Locate the cell with the specified text and output its [X, Y] center coordinate. 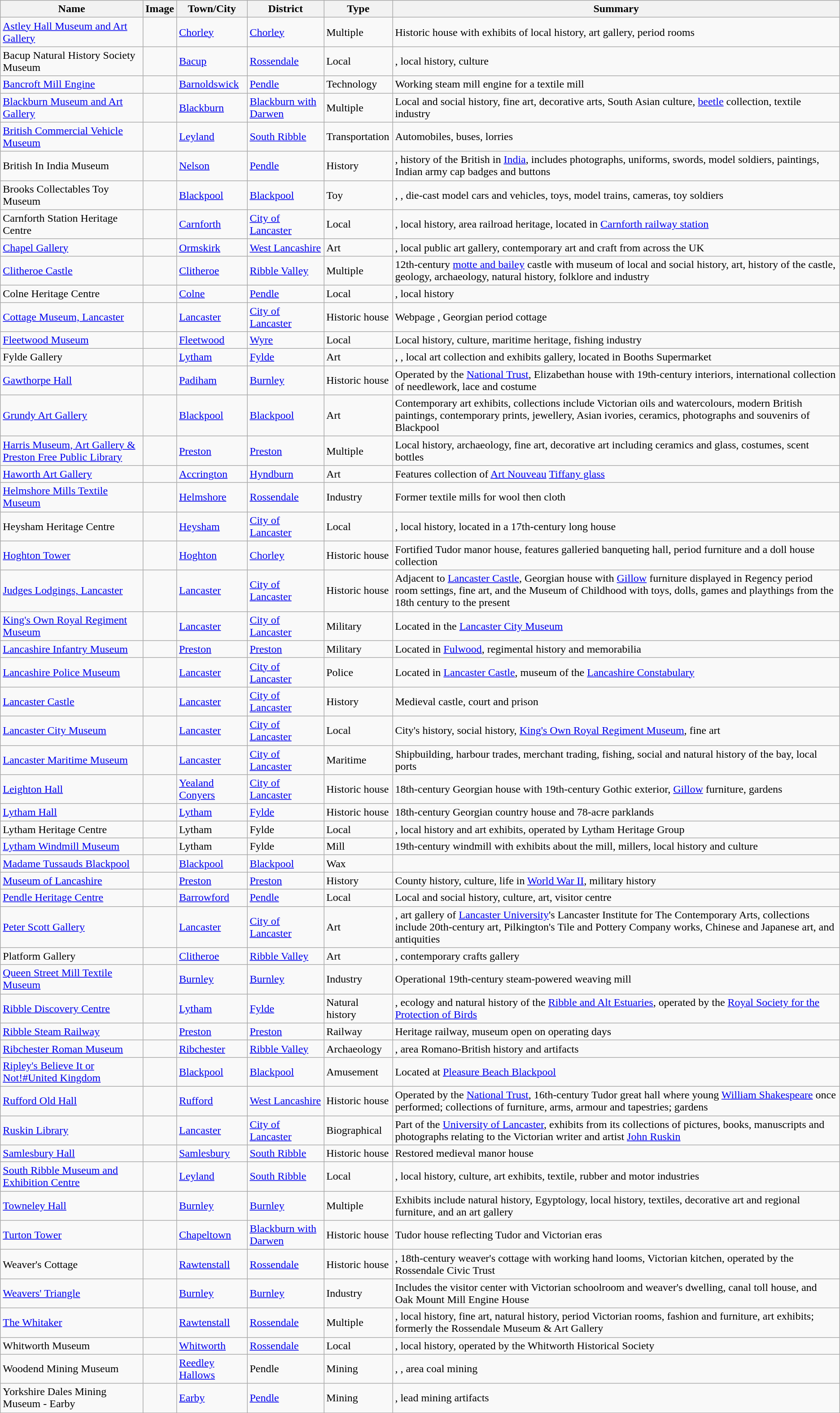
19th-century windmill with exhibits about the mill, millers, local history and culture [616, 847]
Barnoldswick [212, 84]
Yealand Conyers [212, 789]
Located at Pleasure Beach Blackpool [616, 1072]
Features collection of Art Nouveau Tiffany glass [616, 474]
Natural history [358, 1008]
Name [72, 9]
, local history [616, 294]
Located in Fulwood, regimental history and memorabilia [616, 649]
Automobiles, buses, lorries [616, 136]
Whitworth [212, 1346]
Padiham [212, 381]
Ribble Discovery Centre [72, 1008]
Fleetwood Museum [72, 340]
Astley Hall Museum and Art Gallery [72, 32]
Lancaster Maritime Museum [72, 759]
Platform Gallery [72, 956]
Heritage railway, museum open on operating days [616, 1031]
Located in the Lancaster City Museum [616, 626]
Turton Tower [72, 1235]
Helmshore [212, 497]
Bacup [212, 61]
Lytham Windmill Museum [72, 847]
Summary [616, 9]
The Whitaker [72, 1322]
Grundy Art Gallery [72, 416]
Mill [358, 847]
Helmshore Mills Textile Museum [72, 497]
Towneley Hall [72, 1206]
Type [358, 9]
Lancaster Castle [72, 701]
, ecology and natural history of the Ribble and Alt Estuaries, operated by the Royal Society for the Protection of Birds [616, 1008]
Hoghton Tower [72, 556]
Colne [212, 294]
Pendle Heritage Centre [72, 898]
Wax [358, 864]
Weavers' Triangle [72, 1294]
Toy [358, 195]
Restored medieval manor house [616, 1154]
Accrington [212, 474]
Lancashire Infantry Museum [72, 649]
, local history, culture [616, 61]
Reedley Hallows [212, 1369]
, , local art collection and exhibits gallery, located in Booths Supermarket [616, 357]
Barrowford [212, 898]
British Commercial Vehicle Museum [72, 136]
British In India Museum [72, 166]
Railway [358, 1031]
Colne Heritage Centre [72, 294]
Clitheroe Castle [72, 270]
Lytham Heritage Centre [72, 829]
Heysham Heritage Centre [72, 526]
, lead mining artifacts [616, 1398]
Peter Scott Gallery [72, 927]
Hoghton [212, 556]
Image [160, 9]
Blackburn Museum and Art Gallery [72, 108]
Ruskin Library [72, 1130]
, contemporary crafts gallery [616, 956]
Amusement [358, 1072]
Blackburn [212, 108]
Weaver's Cottage [72, 1264]
Gawthorpe Hall [72, 381]
Local history, archaeology, fine art, decorative art including ceramics and glass, costumes, scent bottles [616, 451]
Chapel Gallery [72, 247]
Bacup Natural History Society Museum [72, 61]
Working steam mill engine for a textile mill [616, 84]
Town/City [212, 9]
Madame Tussauds Blackpool [72, 864]
Webpage , Georgian period cottage [616, 317]
, 18th-century weaver's cottage with working hand looms, Victorian kitchen, operated by the Rossendale Civic Trust [616, 1264]
Located in Lancaster Castle, museum of the Lancashire Constabulary [616, 672]
Queen Street Mill Textile Museum [72, 979]
Local and social history, culture, art, visitor centre [616, 898]
Earby [212, 1398]
Includes the visitor center with Victorian schoolroom and weaver's dwelling, canal toll house, and Oak Mount Mill Engine House [616, 1294]
Biographical [358, 1130]
18th-century Georgian country house and 78-acre parklands [616, 812]
Fortified Tudor manor house, features galleried banqueting hall, period furniture and a doll house collection [616, 556]
Fylde Gallery [72, 357]
South Ribble Museum and Exhibition Centre [72, 1177]
Ormskirk [212, 247]
, local history and art exhibits, operated by Lytham Heritage Group [616, 829]
Fleetwood [212, 340]
Local and social history, fine art, decorative arts, South Asian culture, beetle collection, textile industry [616, 108]
Ribchester Roman Museum [72, 1049]
Lancaster City Museum [72, 731]
Transportation [358, 136]
Historic house with exhibits of local history, art gallery, period rooms [616, 32]
Samlesbury Hall [72, 1154]
Archaeology [358, 1049]
, area Romano-British history and artifacts [616, 1049]
Operated by the National Trust, Elizabethan house with 19th-century interiors, international collection of needlework, lace and costume [616, 381]
Lytham Hall [72, 812]
Operational 19th-century steam-powered weaving mill [616, 979]
, history of the British in India, includes photographs, uniforms, swords, model soldiers, paintings, Indian army cap badges and buttons [616, 166]
, local history, located in a 17th-century long house [616, 526]
, , area coal mining [616, 1369]
Police [358, 672]
Rufford Old Hall [72, 1101]
Ribble Steam Railway [72, 1031]
18th-century Georgian house with 19th-century Gothic exterior, Gillow furniture, gardens [616, 789]
Chapeltown [212, 1235]
Samlesbury [212, 1154]
Exhibits include natural history, Egyptology, local history, textiles, decorative art and regional furniture, and an art gallery [616, 1206]
Technology [358, 84]
Carnforth [212, 224]
Former textile mills for wool then cloth [616, 497]
, local history, area railroad heritage, located in Carnforth railway station [616, 224]
Carnforth Station Heritage Centre [72, 224]
Heysham [212, 526]
Tudor house reflecting Tudor and Victorian eras [616, 1235]
Woodend Mining Museum [72, 1369]
Whitworth Museum [72, 1346]
Cottage Museum, Lancaster [72, 317]
, local public art gallery, contemporary art and craft from across the UK [616, 247]
Wyre [285, 340]
Nelson [212, 166]
King's Own Royal Regiment Museum [72, 626]
City's history, social history, King's Own Royal Regiment Museum, fine art [616, 731]
Haworth Art Gallery [72, 474]
Harris Museum, Art Gallery & Preston Free Public Library [72, 451]
, local history, fine art, natural history, period Victorian rooms, fashion and furniture, art exhibits; formerly the Rossendale Museum & Art Gallery [616, 1322]
, local history, operated by the Whitworth Historical Society [616, 1346]
Ribchester [212, 1049]
Hyndburn [285, 474]
Maritime [358, 759]
Lancashire Police Museum [72, 672]
, local history, culture, art exhibits, textile, rubber and motor industries [616, 1177]
Local history, culture, maritime heritage, fishing industry [616, 340]
Shipbuilding, harbour trades, merchant trading, fishing, social and natural history of the bay, local ports [616, 759]
Judges Lodgings, Lancaster [72, 591]
Medieval castle, court and prison [616, 701]
Ripley's Believe It or Not!#United Kingdom [72, 1072]
, , die-cast model cars and vehicles, toys, model trains, cameras, toy soldiers [616, 195]
County history, culture, life in World War II, military history [616, 881]
District [285, 9]
Leighton Hall [72, 789]
Yorkshire Dales Mining Museum - Earby [72, 1398]
Rufford [212, 1101]
Brooks Collectables Toy Museum [72, 195]
Museum of Lancashire [72, 881]
Bancroft Mill Engine [72, 84]
